Capture the cell that displays the provided text and extract its (x, y) central coordinate. 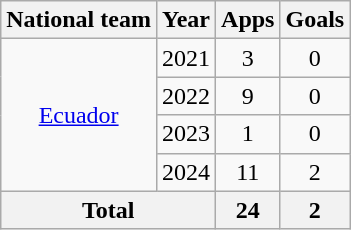
1 (248, 134)
2023 (186, 134)
Ecuador (79, 115)
9 (248, 96)
2022 (186, 96)
Goals (315, 20)
2021 (186, 58)
Year (186, 20)
11 (248, 172)
24 (248, 210)
3 (248, 58)
Apps (248, 20)
2024 (186, 172)
National team (79, 20)
Total (108, 210)
